Provide the (x, y) coordinate of the cell's center where the given text is located.  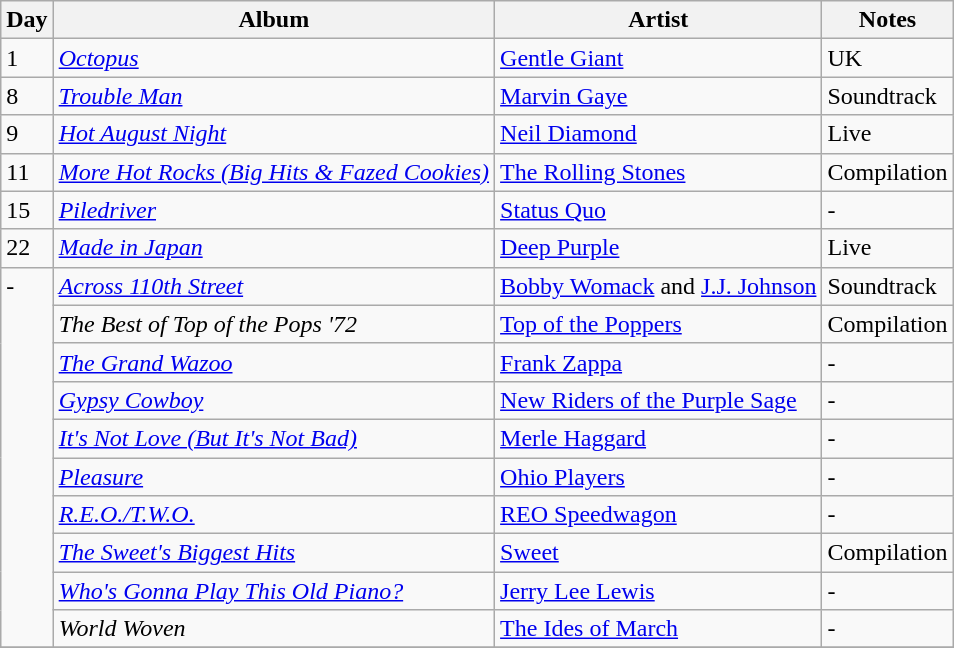
Pleasure (274, 477)
11 (27, 172)
World Woven (274, 629)
Day (27, 20)
Artist (658, 20)
R.E.O./T.W.O. (274, 515)
Marvin Gaye (658, 96)
9 (27, 134)
More Hot Rocks (Big Hits & Fazed Cookies) (274, 172)
The Sweet's Biggest Hits (274, 553)
The Rolling Stones (658, 172)
Frank Zappa (658, 362)
The Grand Wazoo (274, 362)
The Ides of March (658, 629)
Who's Gonna Play This Old Piano? (274, 591)
Bobby Womack and J.J. Johnson (658, 286)
Gentle Giant (658, 58)
8 (27, 96)
Ohio Players (658, 477)
Jerry Lee Lewis (658, 591)
1 (27, 58)
Trouble Man (274, 96)
Hot August Night (274, 134)
22 (27, 248)
UK (888, 58)
Gypsy Cowboy (274, 400)
It's Not Love (But It's Not Bad) (274, 438)
Neil Diamond (658, 134)
Album (274, 20)
Sweet (658, 553)
The Best of Top of the Pops '72 (274, 324)
Notes (888, 20)
Octopus (274, 58)
Made in Japan (274, 248)
Deep Purple (658, 248)
Across 110th Street (274, 286)
Status Quo (658, 210)
REO Speedwagon (658, 515)
New Riders of the Purple Sage (658, 400)
Piledriver (274, 210)
Top of the Poppers (658, 324)
15 (27, 210)
Merle Haggard (658, 438)
